Scan for the cell matching the given text and deliver its [x, y] coordinate at center. 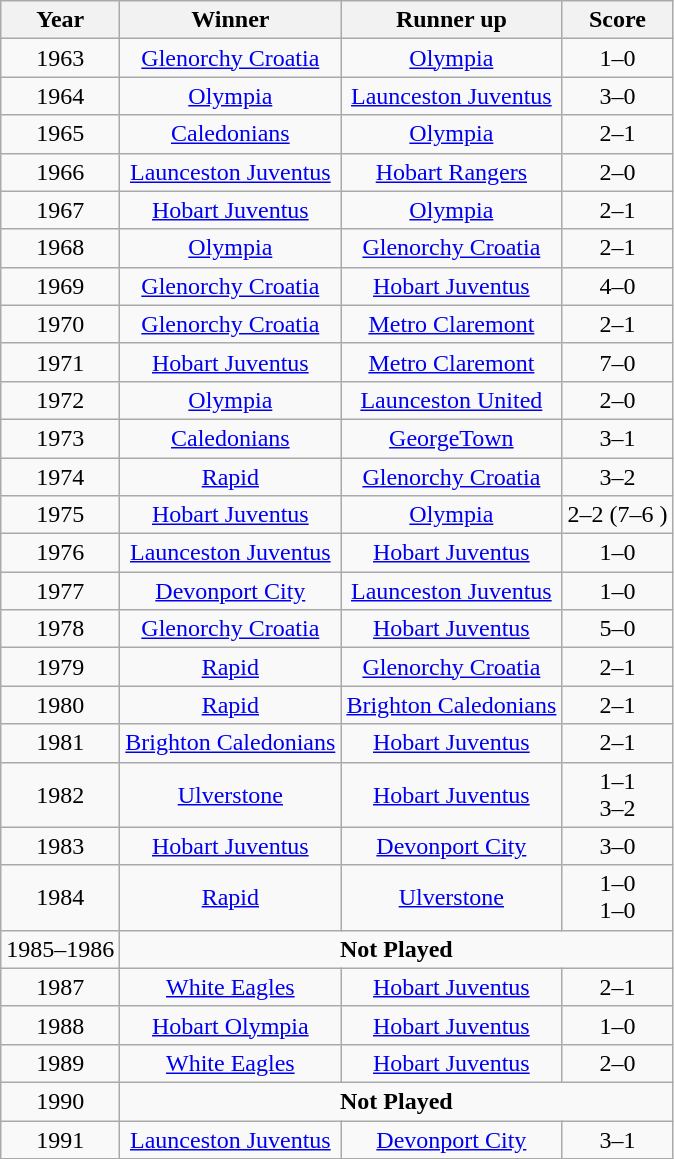
1983 [60, 846]
1969 [60, 286]
1987 [60, 987]
3–2 [618, 477]
1980 [60, 705]
2–2 (7–6 ) [618, 515]
1985–1986 [60, 949]
1977 [60, 591]
Score [618, 20]
1966 [60, 172]
1976 [60, 553]
1972 [60, 400]
1967 [60, 210]
1981 [60, 743]
1984 [60, 898]
Winner [230, 20]
1978 [60, 629]
1979 [60, 667]
1971 [60, 362]
Hobart Olympia [230, 1025]
Hobart Rangers [452, 172]
1974 [60, 477]
4–0 [618, 286]
1975 [60, 515]
Year [60, 20]
1–01–0 [618, 898]
1–13–2 [618, 794]
5–0 [618, 629]
1991 [60, 1139]
1982 [60, 794]
1990 [60, 1101]
1964 [60, 96]
GeorgeTown [452, 438]
Runner up [452, 20]
Launceston United [452, 400]
1973 [60, 438]
1963 [60, 58]
1965 [60, 134]
1970 [60, 324]
1988 [60, 1025]
1989 [60, 1063]
7–0 [618, 362]
1968 [60, 248]
